Return [x, y] of the center of cell containing provided text 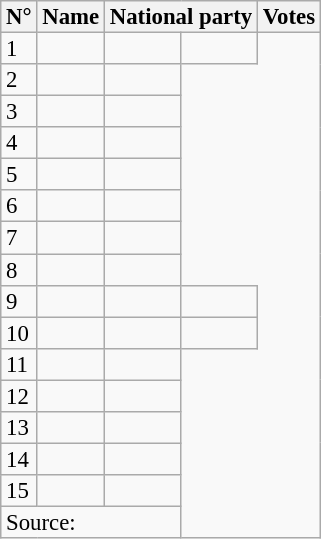
15 [19, 491]
National party [180, 17]
N° [19, 17]
9 [19, 301]
14 [19, 459]
13 [19, 428]
8 [19, 270]
5 [19, 175]
4 [19, 143]
10 [19, 333]
12 [19, 396]
6 [19, 206]
11 [19, 364]
7 [19, 238]
1 [19, 49]
2 [19, 80]
Source: [91, 522]
Votes [288, 17]
Name [71, 17]
3 [19, 112]
